Provide the (x, y) coordinate of the cell's center where the given text is located.  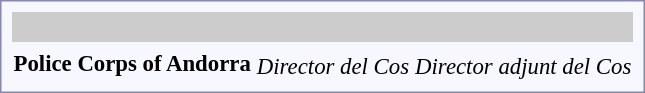
Police Corps of Andorra (132, 63)
Director adjunt del Cos (524, 66)
Director del Cos (332, 66)
